Search for the cell housing the specified text and yield its (x, y) center coordinate. 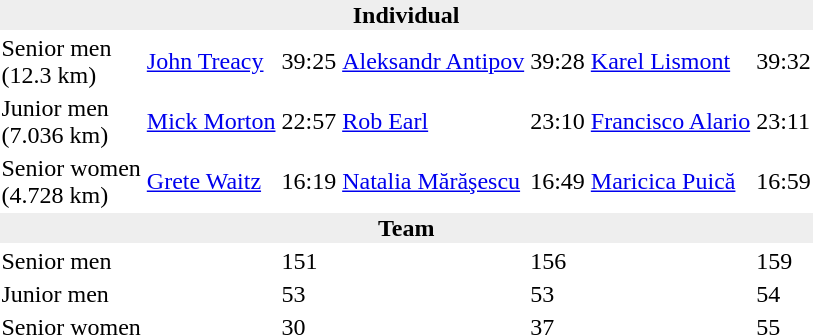
22:57 (309, 122)
Junior men(7.036 km) (71, 122)
16:59 (784, 182)
Aleksandr Antipov (434, 62)
Grete Waitz (211, 182)
Maricica Puică (670, 182)
54 (784, 294)
Senior men (71, 261)
39:25 (309, 62)
39:32 (784, 62)
Rob Earl (434, 122)
Junior men (71, 294)
39:28 (558, 62)
23:10 (558, 122)
Francisco Alario (670, 122)
159 (784, 261)
Senior women(4.728 km) (71, 182)
Team (406, 228)
16:49 (558, 182)
Karel Lismont (670, 62)
16:19 (309, 182)
156 (558, 261)
Senior men(12.3 km) (71, 62)
John Treacy (211, 62)
Natalia Mărăşescu (434, 182)
Mick Morton (211, 122)
Individual (406, 15)
151 (309, 261)
23:11 (784, 122)
